Identify which cell holds the provided text, then report its (x, y) central coordinate. 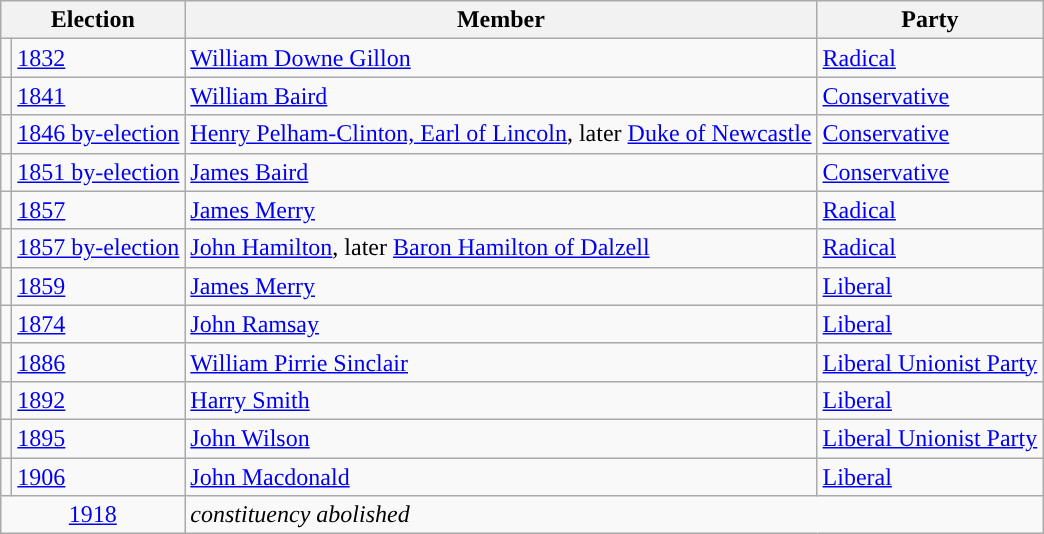
1841 (98, 96)
James Baird (501, 172)
1886 (98, 362)
Election (93, 20)
John Wilson (501, 438)
Harry Smith (501, 400)
constituency abolished (614, 515)
1857 by-election (98, 248)
William Baird (501, 96)
1846 by-election (98, 134)
1874 (98, 324)
John Hamilton, later Baron Hamilton of Dalzell (501, 248)
William Pirrie Sinclair (501, 362)
William Downe Gillon (501, 58)
1851 by-election (98, 172)
John Ramsay (501, 324)
1857 (98, 210)
1859 (98, 286)
1918 (93, 515)
1892 (98, 400)
Party (930, 20)
Member (501, 20)
Henry Pelham-Clinton, Earl of Lincoln, later Duke of Newcastle (501, 134)
1906 (98, 477)
1832 (98, 58)
John Macdonald (501, 477)
1895 (98, 438)
